Output the [x, y] coordinate of the center of the cell containing the given text.  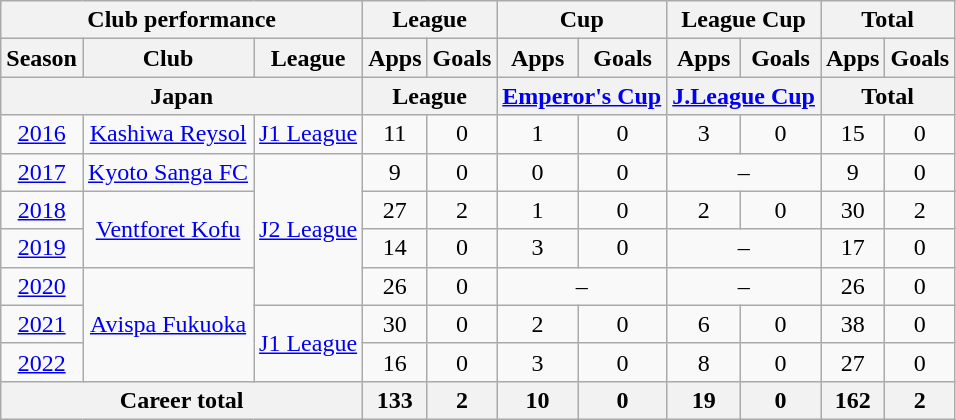
Club [168, 58]
Cup [582, 20]
16 [395, 362]
2017 [42, 172]
162 [852, 400]
Japan [182, 96]
J2 League [308, 229]
Kyoto Sanga FC [168, 172]
2020 [42, 286]
Ventforet Kofu [168, 229]
14 [395, 248]
2016 [42, 134]
8 [704, 362]
2019 [42, 248]
10 [538, 400]
League Cup [744, 20]
19 [704, 400]
Kashiwa Reysol [168, 134]
15 [852, 134]
J.League Cup [744, 96]
133 [395, 400]
38 [852, 324]
Avispa Fukuoka [168, 324]
Season [42, 58]
6 [704, 324]
2021 [42, 324]
17 [852, 248]
2018 [42, 210]
2022 [42, 362]
Career total [182, 400]
Emperor's Cup [582, 96]
Club performance [182, 20]
11 [395, 134]
